For the text-containing cell, return its midpoint in [x, y] coordinate format. 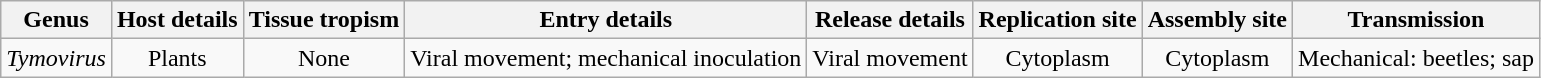
Transmission [1416, 20]
None [324, 58]
Tymovirus [56, 58]
Plants [177, 58]
Assembly site [1217, 20]
Viral movement; mechanical inoculation [606, 58]
Tissue tropism [324, 20]
Replication site [1058, 20]
Genus [56, 20]
Release details [890, 20]
Mechanical: beetles; sap [1416, 58]
Entry details [606, 20]
Host details [177, 20]
Viral movement [890, 58]
